Return the (X, Y) coordinate for the center point of the cell that contains the specified text.  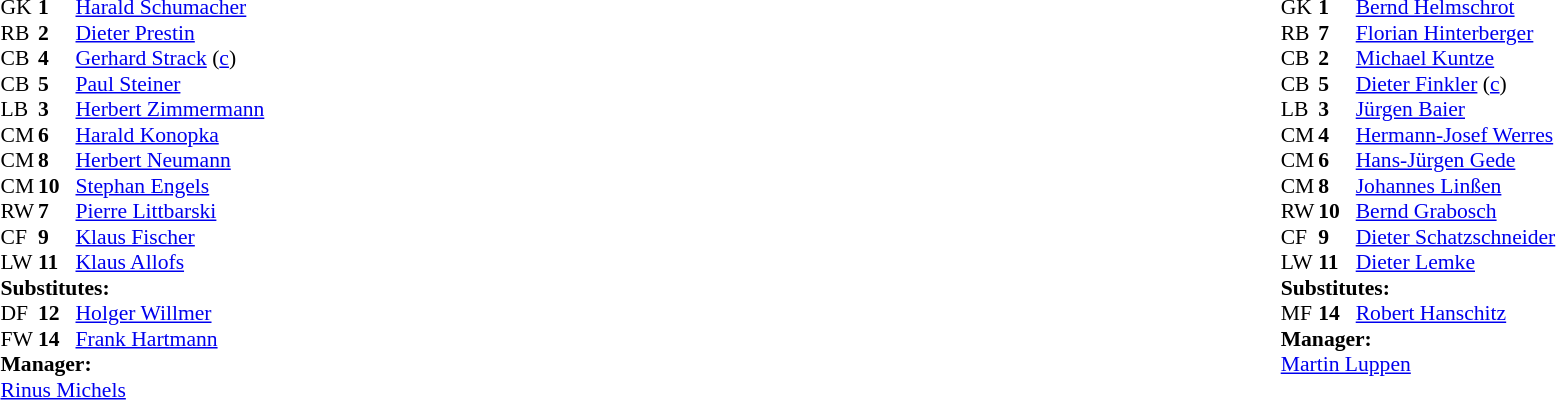
Holger Willmer (170, 313)
12 (57, 313)
MF (1300, 313)
DF (19, 313)
Herbert Neumann (170, 161)
Martin Luppen (1418, 365)
Robert Hanschitz (1456, 313)
Klaus Fischer (170, 237)
Johannes Linßen (1456, 186)
Gerhard Strack (c) (170, 59)
Dieter Finkler (c) (1456, 84)
Dieter Lemke (1456, 263)
Frank Hartmann (170, 339)
Herbert Zimmermann (170, 109)
Hermann-Josef Werres (1456, 135)
Pierre Littbarski (170, 211)
Dieter Prestin (170, 33)
Klaus Allofs (170, 263)
Florian Hinterberger (1456, 33)
Michael Kuntze (1456, 59)
FW (19, 339)
Stephan Engels (170, 186)
Dieter Schatzschneider (1456, 237)
Jürgen Baier (1456, 109)
Hans-Jürgen Gede (1456, 161)
Harald Konopka (170, 135)
Bernd Grabosch (1456, 211)
Paul Steiner (170, 84)
